Locate the cell with the specified text and output its (x, y) center coordinate. 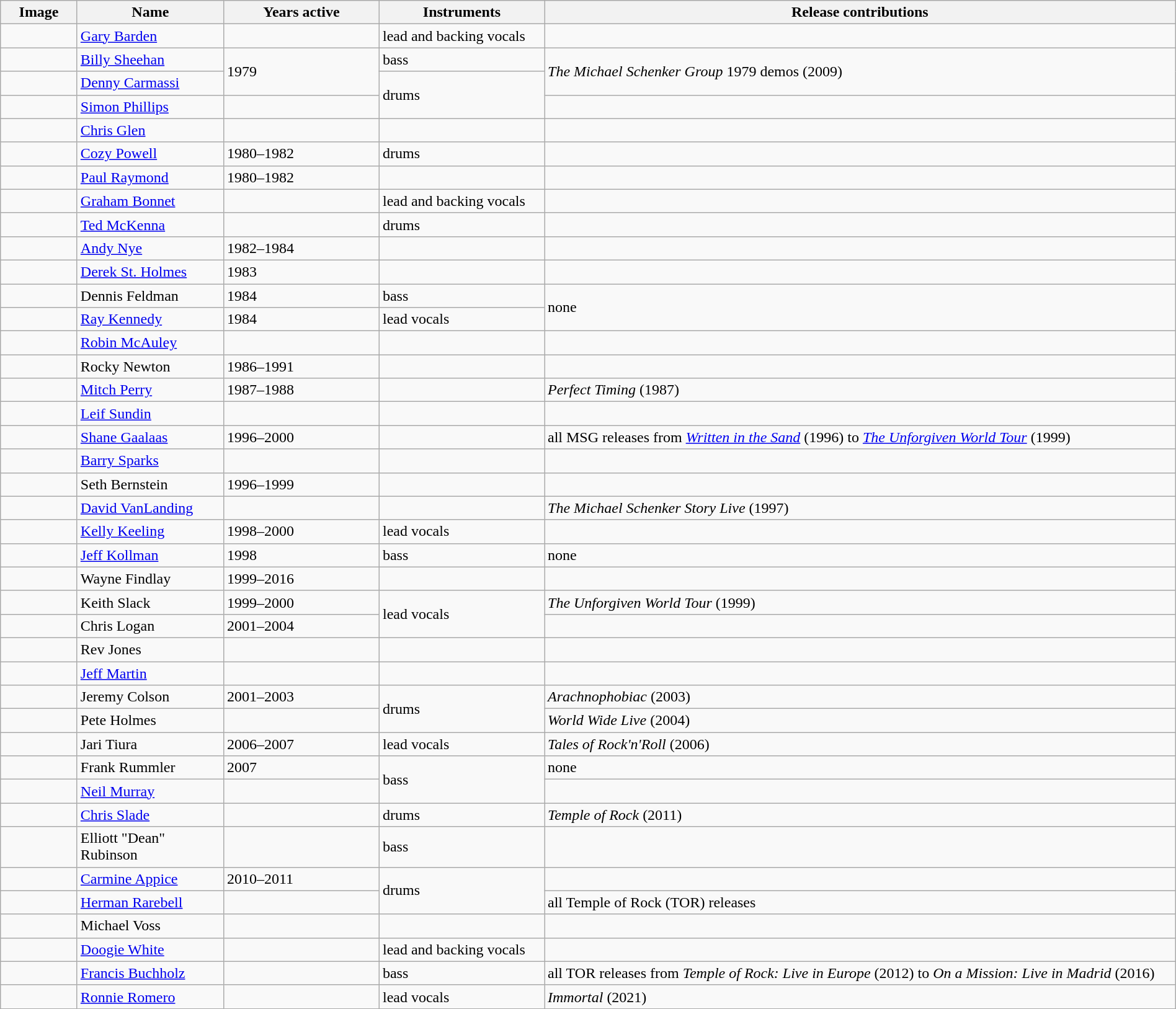
Temple of Rock (2011) (860, 815)
Cozy Powell (150, 154)
The Michael Schenker Group 1979 demos (2009) (860, 71)
Paul Raymond (150, 177)
Years active (301, 12)
Herman Rarebell (150, 902)
1999–2016 (301, 579)
Perfect Timing (1987) (860, 390)
Derek St. Holmes (150, 272)
Release contributions (860, 12)
1996–2000 (301, 437)
World Wide Live (2004) (860, 721)
Simon Phillips (150, 107)
Instruments (461, 12)
2006–2007 (301, 744)
1979 (301, 71)
1982–1984 (301, 248)
2001–2003 (301, 697)
Denny Carmassi (150, 83)
Ted McKenna (150, 224)
Carmine Appice (150, 879)
The Unforgiven World Tour (1999) (860, 602)
2001–2004 (301, 626)
David VanLanding (150, 508)
Keith Slack (150, 602)
Shane Gaalaas (150, 437)
Billy Sheehan (150, 60)
Tales of Rock'n'Roll (2006) (860, 744)
Rocky Newton (150, 367)
1983 (301, 272)
1998 (301, 555)
Gary Barden (150, 36)
Chris Glen (150, 130)
1986–1991 (301, 367)
Kelly Keeling (150, 531)
Jeff Kollman (150, 555)
Frank Rummler (150, 768)
Chris Slade (150, 815)
Doogie White (150, 949)
2010–2011 (301, 879)
The Michael Schenker Story Live (1997) (860, 508)
Michael Voss (150, 926)
Jeremy Colson (150, 697)
Jeff Martin (150, 673)
Ray Kennedy (150, 319)
Leif Sundin (150, 414)
1998–2000 (301, 531)
Pete Holmes (150, 721)
Seth Bernstein (150, 484)
Elliott "Dean" Rubinson (150, 847)
Wayne Findlay (150, 579)
Name (150, 12)
Ronnie Romero (150, 997)
Neil Murray (150, 791)
Graham Bonnet (150, 201)
Barry Sparks (150, 461)
Robin McAuley (150, 343)
Image (39, 12)
Arachnophobiac (2003) (860, 697)
Chris Logan (150, 626)
Dennis Feldman (150, 296)
Rev Jones (150, 649)
all TOR releases from Temple of Rock: Live in Europe (2012) to On a Mission: Live in Madrid (2016) (860, 973)
Immortal (2021) (860, 997)
1999–2000 (301, 602)
Francis Buchholz (150, 973)
Andy Nye (150, 248)
all MSG releases from Written in the Sand (1996) to The Unforgiven World Tour (1999) (860, 437)
all Temple of Rock (TOR) releases (860, 902)
Mitch Perry (150, 390)
Jari Tiura (150, 744)
1996–1999 (301, 484)
1987–1988 (301, 390)
2007 (301, 768)
